Locate the cell with the specified text and output its (X, Y) center coordinate. 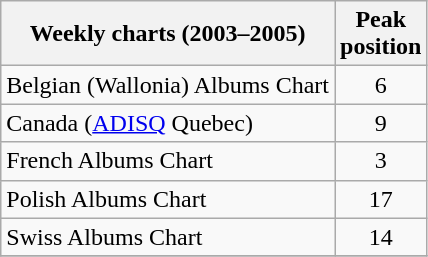
Canada (ADISQ Quebec) (168, 123)
17 (380, 199)
Polish Albums Chart (168, 199)
Swiss Albums Chart (168, 237)
Peakposition (380, 34)
Belgian (Wallonia) Albums Chart (168, 85)
Weekly charts (2003–2005) (168, 34)
French Albums Chart (168, 161)
9 (380, 123)
3 (380, 161)
6 (380, 85)
14 (380, 237)
